Detect which cell encompasses the target text, then output its [X, Y] center coordinate. 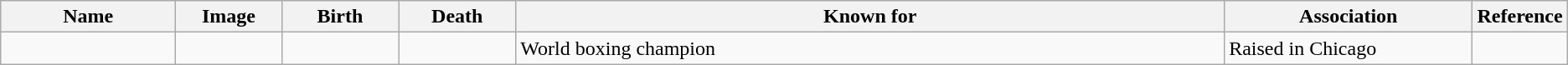
Raised in Chicago [1349, 48]
Name [89, 17]
Known for [870, 17]
Association [1349, 17]
World boxing champion [870, 48]
Death [457, 17]
Reference [1519, 17]
Image [230, 17]
Birth [340, 17]
